Output the (x, y) coordinate of the center of the cell containing the given text.  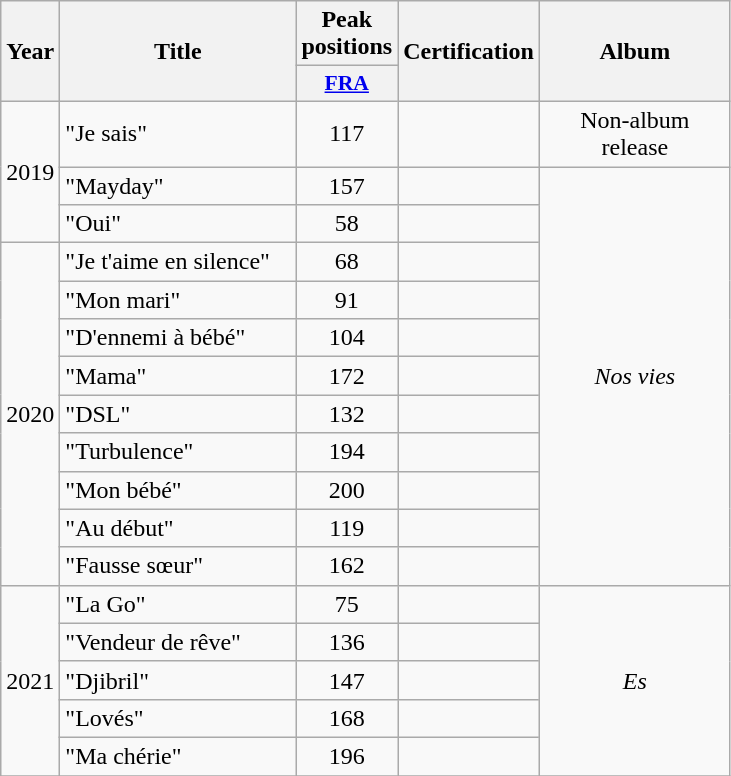
"D'ennemi à bébé" (178, 338)
"Oui" (178, 224)
196 (347, 756)
"Mon bébé" (178, 490)
"Lovés" (178, 718)
Title (178, 52)
"DSL" (178, 414)
157 (347, 185)
2020 (30, 414)
"Je sais" (178, 134)
"Ma chérie" (178, 756)
Album (634, 52)
FRA (347, 84)
194 (347, 452)
104 (347, 338)
132 (347, 414)
168 (347, 718)
"Mon mari" (178, 300)
Es (634, 680)
147 (347, 680)
Certification (469, 52)
Non-album release (634, 134)
172 (347, 376)
Nos vies (634, 376)
"Vendeur de rêve" (178, 642)
68 (347, 262)
"Djibril" (178, 680)
91 (347, 300)
Peak positions (347, 34)
"Turbulence" (178, 452)
"Fausse sœur" (178, 566)
"Au début" (178, 528)
2019 (30, 172)
2021 (30, 680)
"La Go" (178, 604)
"Mama" (178, 376)
75 (347, 604)
200 (347, 490)
117 (347, 134)
58 (347, 224)
162 (347, 566)
136 (347, 642)
"Mayday" (178, 185)
119 (347, 528)
Year (30, 52)
"Je t'aime en silence" (178, 262)
